Extract the [X, Y] coordinate from the center of the cell holding the provided text.  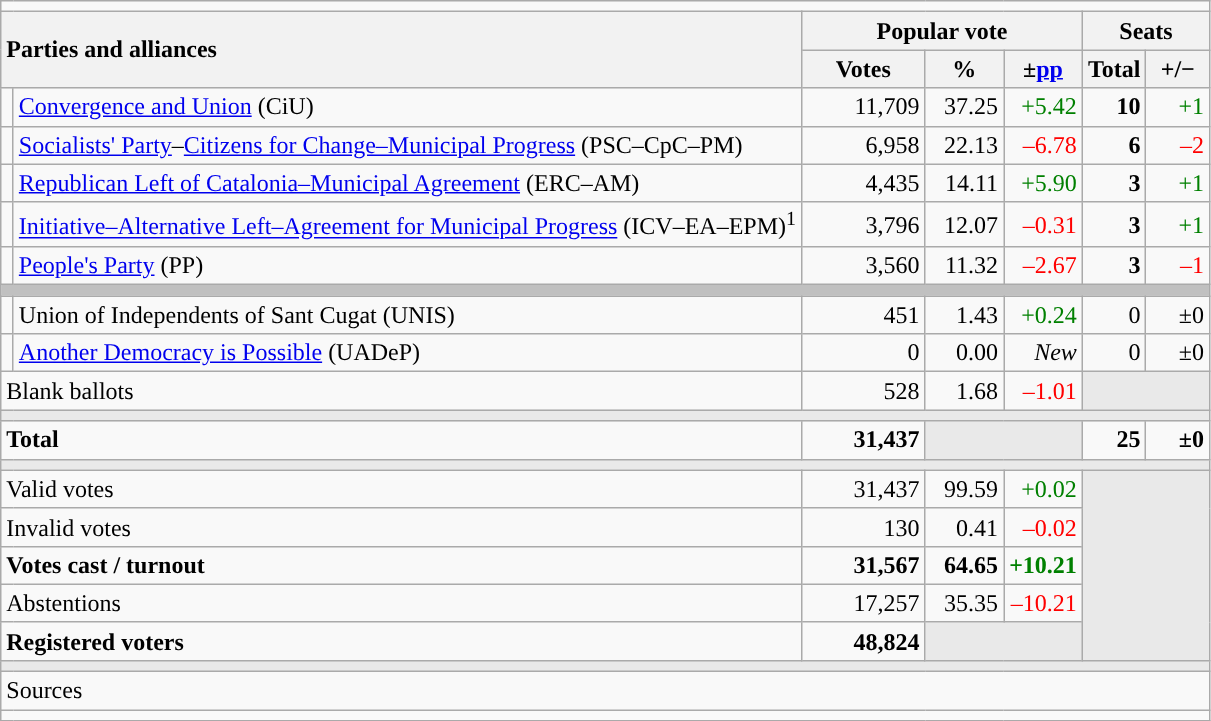
Another Democracy is Possible (UADeP) [407, 353]
Valid votes [402, 489]
Seats [1146, 31]
Votes [864, 69]
528 [864, 391]
3,560 [864, 266]
Invalid votes [402, 527]
25 [1114, 440]
1.43 [964, 315]
130 [864, 527]
Socialists' Party–Citizens for Change–Municipal Progress (PSC–CpC–PM) [407, 145]
Sources [606, 691]
Registered voters [402, 641]
99.59 [964, 489]
17,257 [864, 603]
Republican Left of Catalonia–Municipal Agreement (ERC–AM) [407, 183]
–1.01 [1044, 391]
Union of Independents of Sant Cugat (UNIS) [407, 315]
0.41 [964, 527]
–10.21 [1044, 603]
6,958 [864, 145]
12.07 [964, 224]
–0.31 [1044, 224]
1.68 [964, 391]
% [964, 69]
+/− [1178, 69]
11.32 [964, 266]
48,824 [864, 641]
–0.02 [1044, 527]
People's Party (PP) [407, 266]
22.13 [964, 145]
+0.24 [1044, 315]
+10.21 [1044, 565]
451 [864, 315]
Convergence and Union (CiU) [407, 107]
3,796 [864, 224]
37.25 [964, 107]
6 [1114, 145]
11,709 [864, 107]
0.00 [964, 353]
Votes cast / turnout [402, 565]
14.11 [964, 183]
±pp [1044, 69]
4,435 [864, 183]
–1 [1178, 266]
+0.02 [1044, 489]
Blank ballots [402, 391]
Initiative–Alternative Left–Agreement for Municipal Progress (ICV–EA–EPM)1 [407, 224]
+5.90 [1044, 183]
Popular vote [942, 31]
–6.78 [1044, 145]
10 [1114, 107]
–2 [1178, 145]
Parties and alliances [402, 50]
64.65 [964, 565]
35.35 [964, 603]
+5.42 [1044, 107]
31,567 [864, 565]
New [1044, 353]
–2.67 [1044, 266]
Abstentions [402, 603]
